Search for the cell housing the specified text and yield its (X, Y) center coordinate. 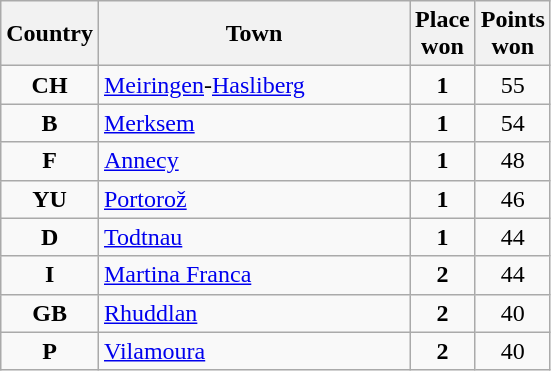
54 (512, 123)
Rhuddlan (254, 313)
Meiringen-Hasliberg (254, 85)
I (50, 275)
46 (512, 199)
48 (512, 161)
GB (50, 313)
Vilamoura (254, 351)
Martina Franca (254, 275)
YU (50, 199)
Points won (512, 34)
CH (50, 85)
D (50, 237)
Country (50, 34)
Place won (443, 34)
Portorož (254, 199)
55 (512, 85)
F (50, 161)
Todtnau (254, 237)
B (50, 123)
Annecy (254, 161)
P (50, 351)
Town (254, 34)
Merksem (254, 123)
